Provide the [X, Y] coordinate of the cell's center where the given text is located.  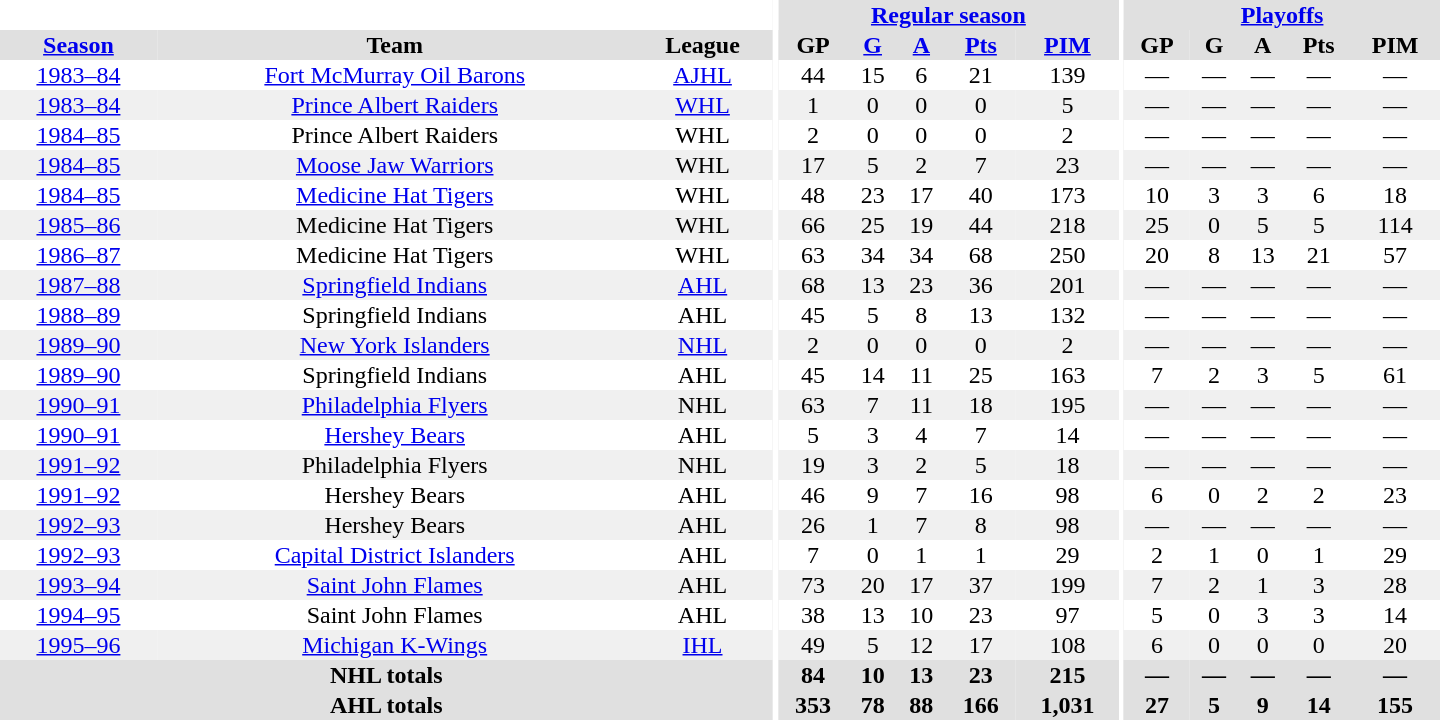
Capital District Islanders [395, 555]
353 [813, 705]
1995–96 [78, 645]
1993–94 [78, 585]
166 [981, 705]
Playoffs [1282, 15]
16 [981, 495]
114 [1395, 225]
38 [813, 615]
40 [981, 195]
Regular season [948, 15]
Moose Jaw Warriors [395, 165]
1,031 [1068, 705]
173 [1068, 195]
12 [922, 645]
New York Islanders [395, 345]
1994–95 [78, 615]
26 [813, 525]
Michigan K-Wings [395, 645]
1988–89 [78, 315]
78 [872, 705]
AJHL [702, 75]
215 [1068, 675]
Fort McMurray Oil Barons [395, 75]
88 [922, 705]
139 [1068, 75]
46 [813, 495]
155 [1395, 705]
Season [78, 45]
15 [872, 75]
49 [813, 645]
61 [1395, 375]
1987–88 [78, 285]
37 [981, 585]
97 [1068, 615]
4 [922, 435]
28 [1395, 585]
132 [1068, 315]
199 [1068, 585]
195 [1068, 405]
AHL totals [386, 705]
NHL totals [386, 675]
84 [813, 675]
Team [395, 45]
218 [1068, 225]
IHL [702, 645]
108 [1068, 645]
36 [981, 285]
201 [1068, 285]
163 [1068, 375]
48 [813, 195]
1985–86 [78, 225]
250 [1068, 255]
57 [1395, 255]
66 [813, 225]
73 [813, 585]
27 [1157, 705]
1986–87 [78, 255]
League [702, 45]
